Locate the cell with the specified text and output its (X, Y) center coordinate. 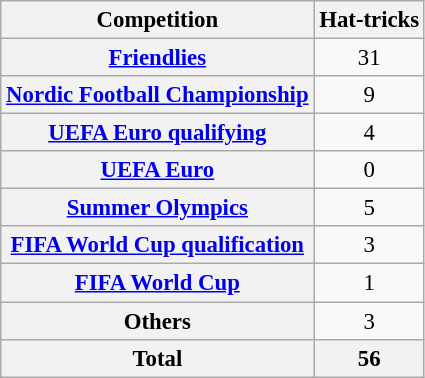
FIFA World Cup qualification (158, 245)
Total (158, 358)
Friendlies (158, 58)
31 (370, 58)
0 (370, 170)
UEFA Euro qualifying (158, 133)
Nordic Football Championship (158, 95)
Others (158, 321)
FIFA World Cup (158, 283)
1 (370, 283)
Competition (158, 20)
UEFA Euro (158, 170)
5 (370, 208)
9 (370, 95)
Hat-tricks (370, 20)
Summer Olympics (158, 208)
4 (370, 133)
56 (370, 358)
